For the text-containing cell, return its midpoint in [x, y] coordinate format. 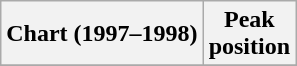
Chart (1997–1998) [102, 34]
Peakposition [249, 34]
